Capture the cell that displays the provided text and extract its [X, Y] central coordinate. 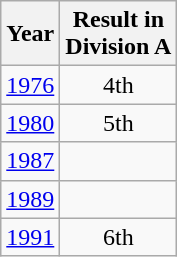
6th [118, 237]
1976 [30, 85]
1980 [30, 123]
Year [30, 34]
4th [118, 85]
1991 [30, 237]
1987 [30, 161]
Result inDivision A [118, 34]
5th [118, 123]
1989 [30, 199]
